Identify which cell holds the provided text, then report its [x, y] central coordinate. 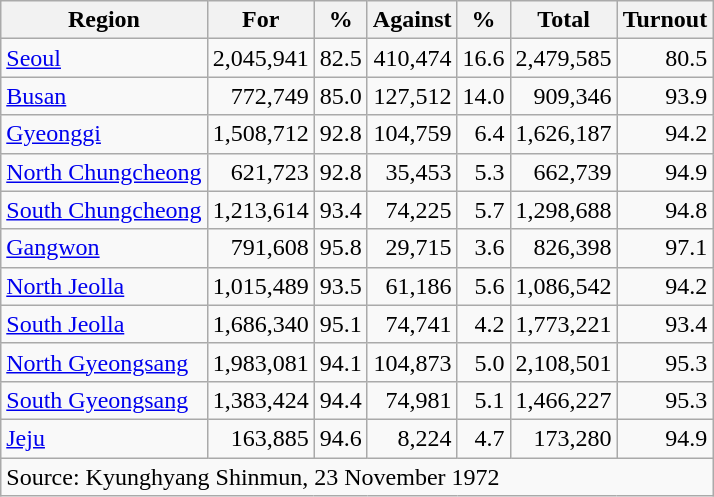
35,453 [412, 172]
Region [104, 20]
8,224 [412, 438]
173,280 [564, 438]
1,298,688 [564, 210]
6.4 [484, 134]
662,739 [564, 172]
Gyeonggi [104, 134]
29,715 [412, 248]
South Gyeongsang [104, 400]
410,474 [412, 58]
104,873 [412, 362]
1,983,081 [260, 362]
80.5 [665, 58]
94.6 [340, 438]
South Chungcheong [104, 210]
Seoul [104, 58]
14.0 [484, 96]
2,479,585 [564, 58]
74,225 [412, 210]
4.2 [484, 324]
826,398 [564, 248]
97.1 [665, 248]
95.1 [340, 324]
93.5 [340, 286]
16.6 [484, 58]
5.6 [484, 286]
74,981 [412, 400]
74,741 [412, 324]
North Jeolla [104, 286]
163,885 [260, 438]
Gangwon [104, 248]
82.5 [340, 58]
104,759 [412, 134]
93.9 [665, 96]
5.3 [484, 172]
95.8 [340, 248]
For [260, 20]
North Chungcheong [104, 172]
1,508,712 [260, 134]
5.0 [484, 362]
61,186 [412, 286]
Jeju [104, 438]
94.8 [665, 210]
2,108,501 [564, 362]
2,045,941 [260, 58]
3.6 [484, 248]
North Gyeongsang [104, 362]
1,686,340 [260, 324]
4.7 [484, 438]
5.1 [484, 400]
1,383,424 [260, 400]
Source: Kyunghyang Shinmun, 23 November 1972 [357, 477]
1,773,221 [564, 324]
909,346 [564, 96]
1,626,187 [564, 134]
1,466,227 [564, 400]
South Jeolla [104, 324]
127,512 [412, 96]
5.7 [484, 210]
94.1 [340, 362]
621,723 [260, 172]
Busan [104, 96]
Against [412, 20]
Total [564, 20]
791,608 [260, 248]
1,015,489 [260, 286]
Turnout [665, 20]
772,749 [260, 96]
94.4 [340, 400]
85.0 [340, 96]
1,086,542 [564, 286]
1,213,614 [260, 210]
